For the text-containing cell, return its midpoint in (x, y) coordinate format. 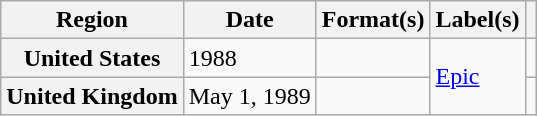
Label(s) (478, 20)
Format(s) (373, 20)
United Kingdom (92, 96)
Date (250, 20)
May 1, 1989 (250, 96)
Epic (478, 77)
United States (92, 58)
1988 (250, 58)
Region (92, 20)
